Return the [x, y] coordinate for the center point of the cell that contains the specified text.  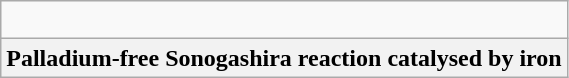
Palladium-free Sonogashira reaction catalysed by iron [284, 58]
